Detect which cell encompasses the target text, then output its [X, Y] center coordinate. 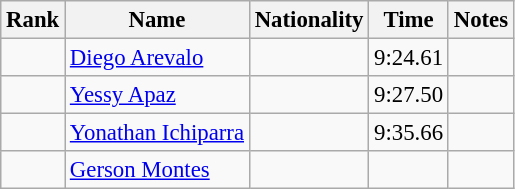
Rank [33, 20]
Yessy Apaz [158, 95]
Nationality [308, 20]
Notes [480, 20]
9:35.66 [409, 133]
Gerson Montes [158, 170]
9:27.50 [409, 95]
Name [158, 20]
Diego Arevalo [158, 58]
Yonathan Ichiparra [158, 133]
9:24.61 [409, 58]
Time [409, 20]
